Determine the [X, Y] coordinate at the center of the cell enclosing the given text.  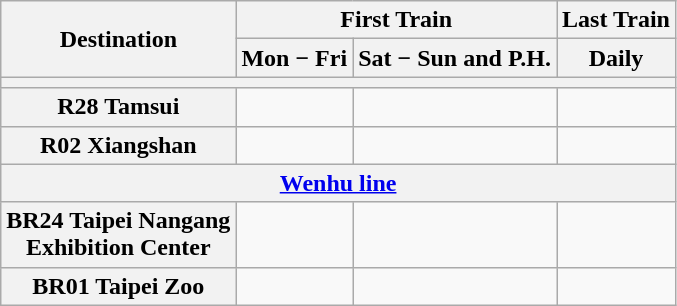
Destination [118, 39]
First Train [396, 20]
Last Train [616, 20]
Daily [616, 58]
Mon − Fri [294, 58]
Sat − Sun and P.H. [455, 58]
BR24 Taipei NangangExhibition Center [118, 234]
R28 Tamsui [118, 107]
R02 Xiangshan [118, 145]
BR01 Taipei Zoo [118, 286]
Wenhu line [338, 183]
